Find where the given text appears and provide that cell's center as [X, Y] coordinate. 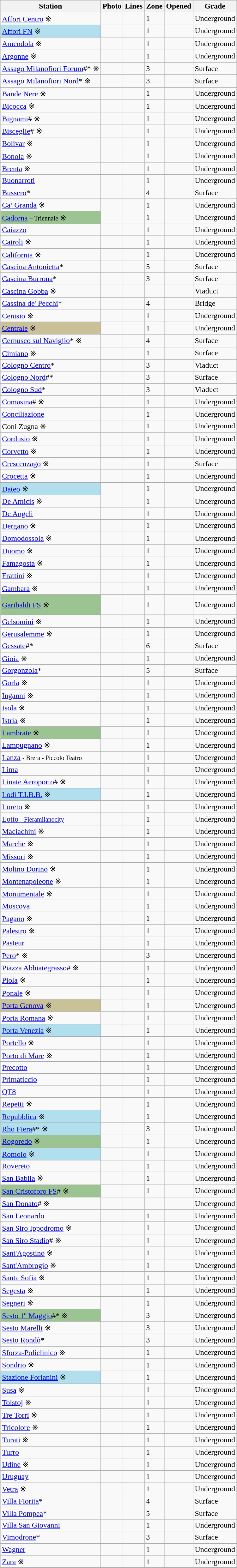
Cascina Gobba ※ [51, 291]
Susa ※ [51, 1390]
Garibaldi FS ※ [51, 605]
California ※ [51, 255]
Segneri ※ [51, 1303]
Gerusalemme ※ [51, 634]
Argonne ※ [51, 56]
Precotto [51, 1068]
Bisceglie# ※ [51, 131]
Sant'Agostino ※ [51, 1253]
Comasina# ※ [51, 402]
Bussero* [51, 193]
Affori FN ※ [51, 31]
Gambara ※ [51, 588]
Sesto 1º Maggio#* ※ [51, 1315]
Moscova [51, 906]
Rogoredo ※ [51, 1141]
Cairoli ※ [51, 242]
Segesta ※ [51, 1290]
Ca’ Granda ※ [51, 205]
Pero* ※ [51, 955]
Frattini ※ [51, 576]
Domodossola ※ [51, 538]
Villa Fiorita* [51, 1501]
San Siro Stadio# ※ [51, 1240]
Piazza Abbiategrasso# ※ [51, 968]
Corvetto ※ [51, 451]
De Angeli [51, 513]
Ponale ※ [51, 993]
Tre Torri ※ [51, 1415]
Marche ※ [51, 844]
Turro [51, 1452]
Sant'Ambrogio ※ [51, 1265]
Gelsomini ※ [51, 621]
Amendola ※ [51, 44]
Sesto Marelli ※ [51, 1328]
Isola ※ [51, 708]
Caiazzo [51, 230]
Lodi T.I.B.B. ※ [51, 794]
Lanza - Brera - Piccolo Teatro [51, 757]
De Amicis ※ [51, 501]
Crescenzago ※ [51, 464]
Brenta ※ [51, 169]
Lampugnano ※ [51, 745]
Dergano ※ [51, 526]
Conciliazione [51, 414]
Tricolore ※ [51, 1427]
Cimiano ※ [51, 353]
Photo [112, 6]
Dateo ※ [51, 489]
Palestro ※ [51, 931]
Lotto - Fieramilanocity [51, 819]
Cascina Antonietta* [51, 267]
Opened [179, 6]
Bonola ※ [51, 156]
Gessate#* [51, 646]
Stazione Forlanini ※ [51, 1378]
Uruguay [51, 1477]
Santa Sofia ※ [51, 1278]
Rho Fiera#* ※ [51, 1129]
Loreto ※ [51, 807]
Turati ※ [51, 1440]
Bicocca ※ [51, 106]
Cologno Centro* [51, 365]
Wagner [51, 1549]
Lima [51, 769]
Villa San Giovanni [51, 1525]
Missori ※ [51, 856]
Repubblica ※ [51, 1116]
Centrale ※ [51, 328]
Porta Genova ※ [51, 1005]
Piola ※ [51, 980]
San Cristoforo FS# ※ [51, 1191]
Vimodrone* [51, 1537]
Cascina Burrona* [51, 279]
6 [154, 646]
Monumentale ※ [51, 894]
Sondrio ※ [51, 1365]
Zara ※ [51, 1562]
Gioia ※ [51, 658]
Cassina de' Pecchi* [51, 303]
Villa Pompea* [51, 1513]
Vetra ※ [51, 1489]
Cernusco sul Naviglio* ※ [51, 341]
Udine ※ [51, 1464]
Grade [215, 6]
Sesto Rondò* [51, 1340]
Pasteur [51, 943]
Linate Aeroporto# ※ [51, 782]
Rovereto [51, 1166]
Cologno Nord#* [51, 377]
Sforza-Policlinico ※ [51, 1353]
Lines [134, 6]
Zone [154, 6]
Primaticcio [51, 1080]
Istria ※ [51, 720]
Famagosta ※ [51, 563]
Romolo ※ [51, 1154]
Assago Milanofiori Forum#* ※ [51, 69]
Repetti ※ [51, 1104]
Station [51, 6]
Duomo ※ [51, 551]
San Siro Ippodromo ※ [51, 1228]
Coni Zugna ※ [51, 426]
Maciachini ※ [51, 831]
Assago Milanofiori Nord* ※ [51, 81]
San Babila ※ [51, 1179]
San Donato# ※ [51, 1203]
Crocetta ※ [51, 476]
Gorgonzola* [51, 671]
Cordusio ※ [51, 439]
Affori Centro ※ [51, 19]
Porto di Mare ※ [51, 1055]
Portello ※ [51, 1043]
Cologno Sud* [51, 389]
Tolstoj ※ [51, 1402]
Lambrate ※ [51, 733]
Bande Nere ※ [51, 93]
Bridge [215, 303]
San Leonardo [51, 1215]
Bignami# ※ [51, 118]
Bolivar ※ [51, 143]
Cenisio ※ [51, 316]
Porta Venezia ※ [51, 1030]
Cadorna – Triennale ※ [51, 218]
Porta Romana ※ [51, 1018]
Montenapoleone ※ [51, 881]
Pagano ※ [51, 918]
Molino Dorino ※ [51, 869]
Inganni ※ [51, 695]
Gorla ※ [51, 683]
Buonarroti [51, 181]
QT8 [51, 1092]
